Capture the cell that displays the provided text and extract its (X, Y) central coordinate. 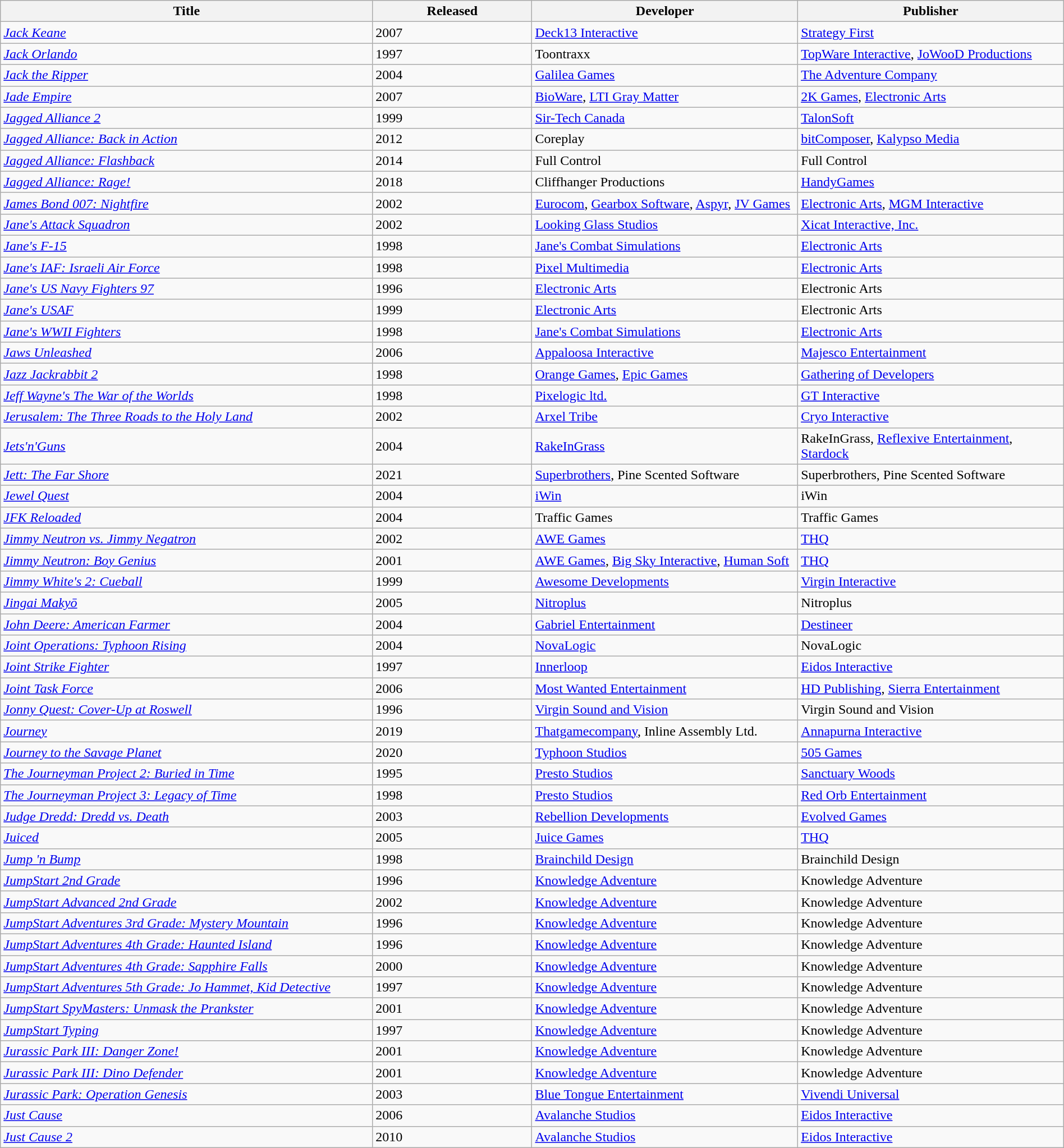
Vivendi Universal (931, 1094)
Destineer (931, 624)
Awesome Developments (665, 581)
Cryo Interactive (931, 417)
Gathering of Developers (931, 374)
JumpStart Typing (186, 1030)
1995 (452, 774)
Sir-Tech Canada (665, 118)
2000 (452, 966)
Cliffhanger Productions (665, 182)
Deck13 Interactive (665, 33)
TopWare Interactive, JoWooD Productions (931, 54)
Looking Glass Studios (665, 224)
Jack Keane (186, 33)
Title (186, 11)
Annapurna Interactive (931, 731)
AWE Games (665, 539)
Thatgamecompany, Inline Assembly Ltd. (665, 731)
JumpStart 2nd Grade (186, 880)
The Journeyman Project 3: Legacy of Time (186, 795)
Virgin Interactive (931, 581)
HD Publishing, Sierra Entertainment (931, 688)
Sanctuary Woods (931, 774)
Jane's WWII Fighters (186, 332)
Jane's Attack Squadron (186, 224)
Red Orb Entertainment (931, 795)
2014 (452, 160)
Released (452, 11)
Gabriel Entertainment (665, 624)
bitComposer, Kalypso Media (931, 139)
Arxel Tribe (665, 417)
2012 (452, 139)
Eurocom, Gearbox Software, Aspyr, JV Games (665, 203)
Evolved Games (931, 816)
Strategy First (931, 33)
GT Interactive (931, 396)
Jack the Ripper (186, 75)
Pixelogic ltd. (665, 396)
Orange Games, Epic Games (665, 374)
James Bond 007: Nightfire (186, 203)
Journey to the Savage Planet (186, 752)
Typhoon Studios (665, 752)
Jingai Makyō (186, 603)
2010 (452, 1137)
Pixel Multimedia (665, 268)
Joint Task Force (186, 688)
The Journeyman Project 2: Buried in Time (186, 774)
Jane's US Navy Fighters 97 (186, 289)
Jack Orlando (186, 54)
Jett: The Far Shore (186, 475)
John Deere: American Farmer (186, 624)
Jump 'n Bump (186, 859)
HandyGames (931, 182)
Coreplay (665, 139)
JumpStart Advanced 2nd Grade (186, 902)
2019 (452, 731)
Jane's USAF (186, 310)
Joint Operations: Typhoon Rising (186, 646)
Innerloop (665, 667)
Just Cause 2 (186, 1137)
Joint Strike Fighter (186, 667)
Xicat Interactive, Inc. (931, 224)
Jimmy White's 2: Cueball (186, 581)
Jimmy Neutron vs. Jimmy Negatron (186, 539)
TalonSoft (931, 118)
505 Games (931, 752)
Majesco Entertainment (931, 353)
Jurassic Park III: Dino Defender (186, 1073)
Jade Empire (186, 97)
The Adventure Company (931, 75)
Jewel Quest (186, 496)
Jerusalem: The Three Roads to the Holy Land (186, 417)
BioWare, LTI Gray Matter (665, 97)
Jagged Alliance: Flashback (186, 160)
Appaloosa Interactive (665, 353)
2021 (452, 475)
2020 (452, 752)
Jane's IAF: Israeli Air Force (186, 268)
Jaws Unleashed (186, 353)
AWE Games, Big Sky Interactive, Human Soft (665, 560)
Most Wanted Entertainment (665, 688)
2018 (452, 182)
Jurassic Park III: Danger Zone! (186, 1051)
Jagged Alliance 2 (186, 118)
Juice Games (665, 838)
Jonny Quest: Cover-Up at Roswell (186, 710)
JFK Reloaded (186, 517)
Developer (665, 11)
Blue Tongue Entertainment (665, 1094)
JumpStart Adventures 3rd Grade: Mystery Mountain (186, 923)
JumpStart Adventures 5th Grade: Jo Hammet, Kid Detective (186, 988)
RakeInGrass, Reflexive Entertainment, Stardock (931, 446)
Jets'n'Guns (186, 446)
Jagged Alliance: Rage! (186, 182)
Electronic Arts, MGM Interactive (931, 203)
Jagged Alliance: Back in Action (186, 139)
2K Games, Electronic Arts (931, 97)
Journey (186, 731)
Jane's F-15 (186, 246)
Jeff Wayne's The War of the Worlds (186, 396)
JumpStart Adventures 4th Grade: Sapphire Falls (186, 966)
Just Cause (186, 1115)
Jimmy Neutron: Boy Genius (186, 560)
Toontraxx (665, 54)
RakeInGrass (665, 446)
Judge Dredd: Dredd vs. Death (186, 816)
JumpStart SpyMasters: Unmask the Prankster (186, 1009)
Galilea Games (665, 75)
Jurassic Park: Operation Genesis (186, 1094)
JumpStart Adventures 4th Grade: Haunted Island (186, 944)
Publisher (931, 11)
Jazz Jackrabbit 2 (186, 374)
Rebellion Developments (665, 816)
Juiced (186, 838)
